Scan for the cell matching the given text and deliver its [X, Y] coordinate at center. 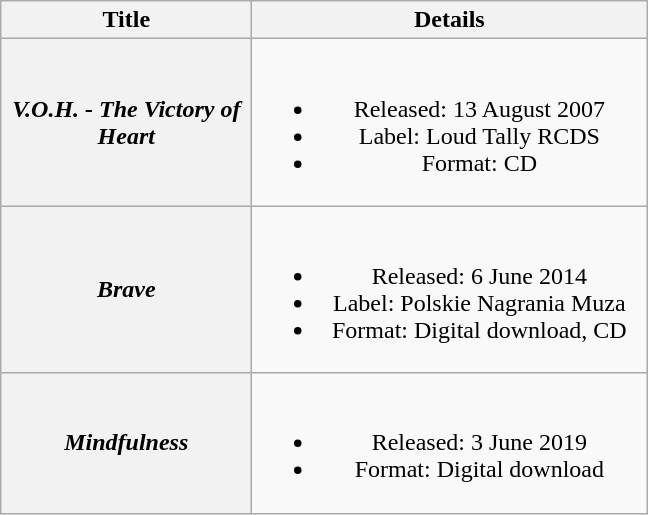
Details [450, 20]
Mindfulness [126, 443]
Released: 6 June 2014Label: Polskie Nagrania MuzaFormat: Digital download, CD [450, 290]
V.O.H. - The Victory of Heart [126, 122]
Released: 3 June 2019Format: Digital download [450, 443]
Brave [126, 290]
Title [126, 20]
Released: 13 August 2007Label: Loud Tally RCDSFormat: CD [450, 122]
